Return [x, y] of the center of cell containing provided text 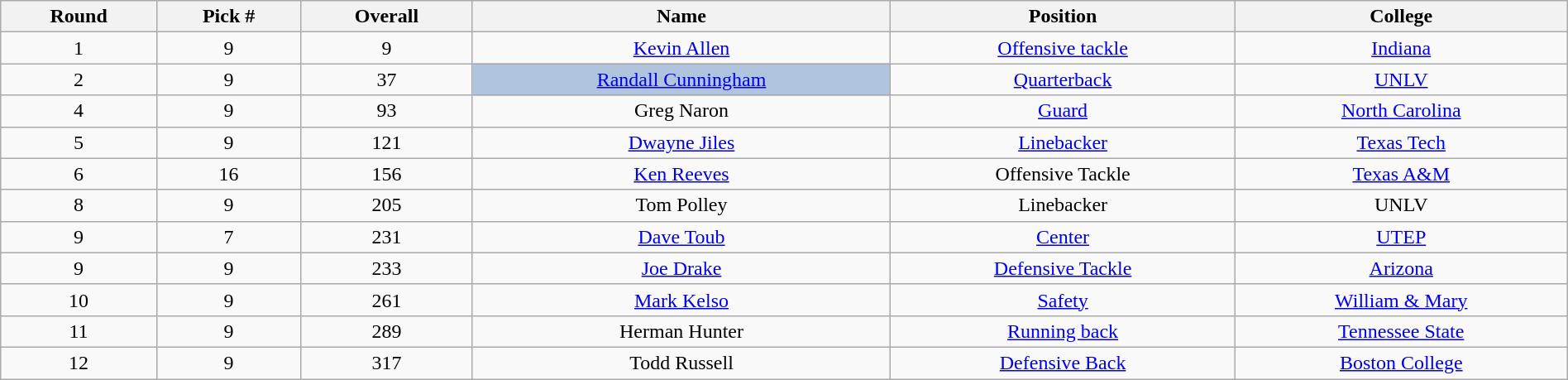
Running back [1063, 331]
8 [79, 205]
Quarterback [1063, 79]
7 [228, 237]
2 [79, 79]
205 [387, 205]
Texas A&M [1401, 174]
4 [79, 111]
231 [387, 237]
Kevin Allen [681, 48]
Todd Russell [681, 363]
Offensive Tackle [1063, 174]
Herman Hunter [681, 331]
Dwayne Jiles [681, 142]
317 [387, 363]
233 [387, 268]
Overall [387, 17]
Name [681, 17]
College [1401, 17]
93 [387, 111]
Defensive Tackle [1063, 268]
11 [79, 331]
Arizona [1401, 268]
6 [79, 174]
Mark Kelso [681, 300]
Guard [1063, 111]
Dave Toub [681, 237]
Safety [1063, 300]
Texas Tech [1401, 142]
Tom Polley [681, 205]
Boston College [1401, 363]
121 [387, 142]
Ken Reeves [681, 174]
156 [387, 174]
Offensive tackle [1063, 48]
Tennessee State [1401, 331]
Center [1063, 237]
37 [387, 79]
Round [79, 17]
10 [79, 300]
Indiana [1401, 48]
12 [79, 363]
16 [228, 174]
Position [1063, 17]
North Carolina [1401, 111]
1 [79, 48]
William & Mary [1401, 300]
Randall Cunningham [681, 79]
5 [79, 142]
289 [387, 331]
Joe Drake [681, 268]
Defensive Back [1063, 363]
Pick # [228, 17]
Greg Naron [681, 111]
UTEP [1401, 237]
261 [387, 300]
